From the cell containing the given text, extract its center point as [X, Y] coordinate. 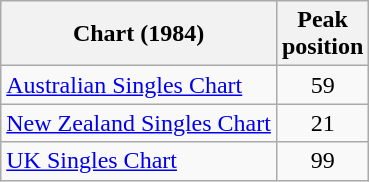
Chart (1984) [139, 34]
Peakposition [322, 34]
99 [322, 161]
59 [322, 85]
Australian Singles Chart [139, 85]
New Zealand Singles Chart [139, 123]
21 [322, 123]
UK Singles Chart [139, 161]
